Pinpoint the cell where the given text exists, returning its [x, y] midpoint coordinate. 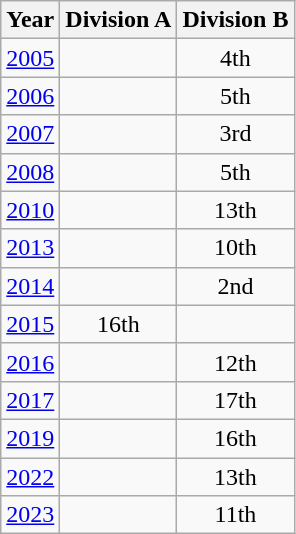
2019 [30, 438]
2006 [30, 96]
17th [236, 400]
2nd [236, 286]
11th [236, 515]
2013 [30, 248]
2016 [30, 362]
10th [236, 248]
2015 [30, 324]
2007 [30, 134]
12th [236, 362]
2008 [30, 172]
2005 [30, 58]
Division A [118, 20]
4th [236, 58]
2014 [30, 286]
3rd [236, 134]
2023 [30, 515]
2010 [30, 210]
2017 [30, 400]
Year [30, 20]
2022 [30, 477]
Division B [236, 20]
